Provide the (X, Y) coordinate of the cell's center where the given text is located.  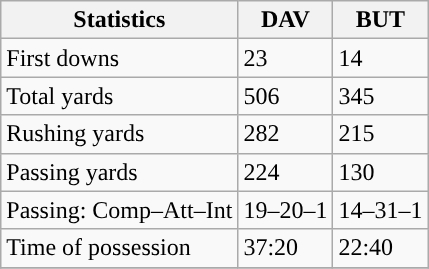
Time of possession (120, 248)
22:40 (380, 248)
215 (380, 134)
BUT (380, 20)
23 (286, 58)
14 (380, 58)
506 (286, 96)
DAV (286, 20)
282 (286, 134)
224 (286, 172)
Passing: Comp–Att–Int (120, 210)
Total yards (120, 96)
345 (380, 96)
Passing yards (120, 172)
First downs (120, 58)
130 (380, 172)
Statistics (120, 20)
Rushing yards (120, 134)
37:20 (286, 248)
14–31–1 (380, 210)
19–20–1 (286, 210)
